Determine the (x, y) coordinate at the center of the cell enclosing the given text.  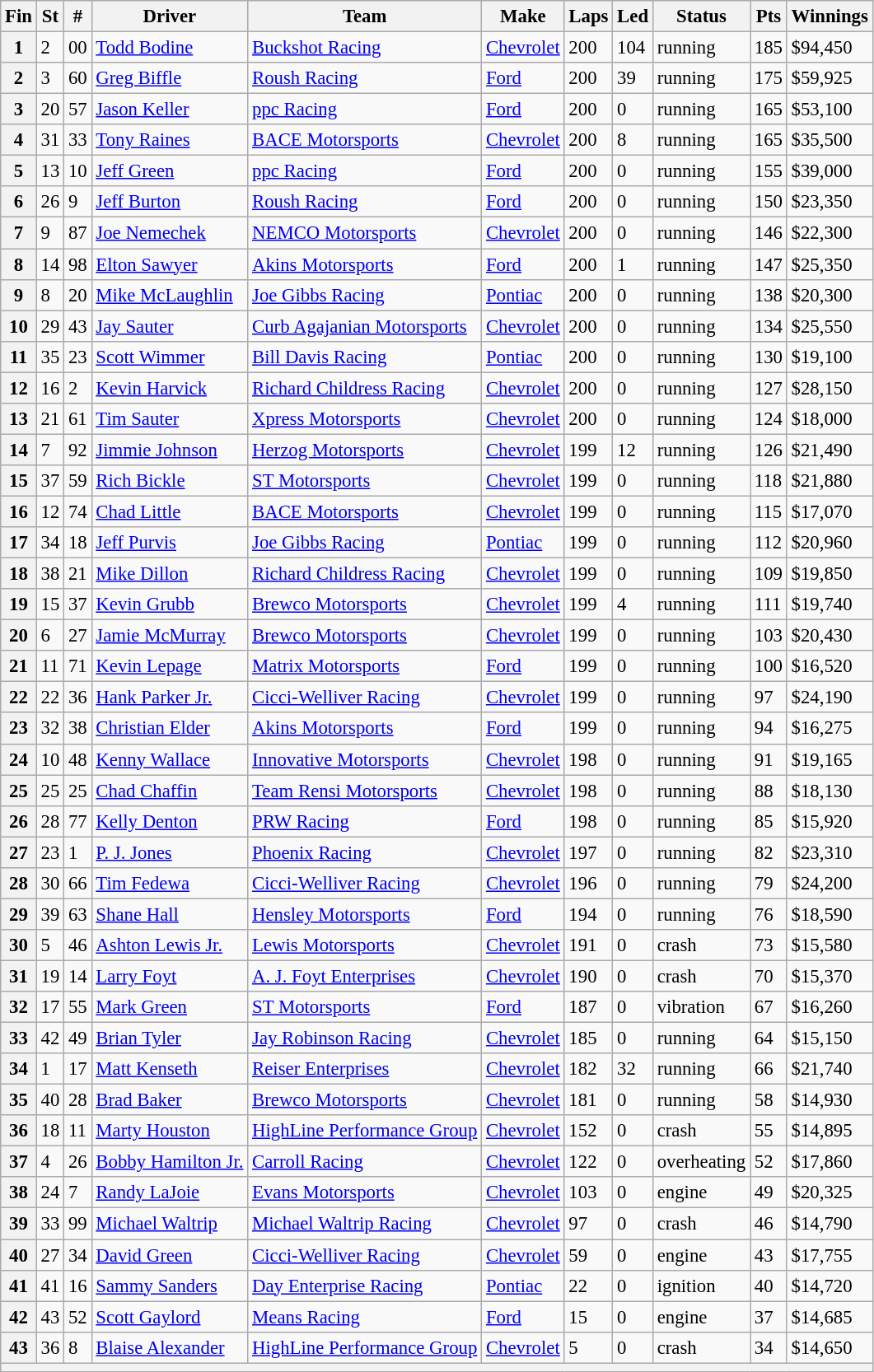
Randy LaJoie (170, 1193)
$20,325 (830, 1193)
Joe Nemechek (170, 233)
00 (77, 48)
111 (769, 604)
$16,275 (830, 729)
Elton Sawyer (170, 264)
70 (769, 976)
Rich Bickle (170, 481)
Innovative Motorsports (365, 759)
57 (77, 110)
Jay Sauter (170, 326)
Mike McLaughlin (170, 295)
92 (77, 450)
Chad Little (170, 511)
$17,755 (830, 1255)
87 (77, 233)
Kelly Denton (170, 821)
Carroll Racing (365, 1162)
Jamie McMurray (170, 636)
Laps (588, 16)
Buckshot Racing (365, 48)
$16,260 (830, 1007)
Hank Parker Jr. (170, 698)
David Green (170, 1255)
$17,860 (830, 1162)
197 (588, 852)
94 (769, 729)
Chad Chaffin (170, 791)
147 (769, 264)
$28,150 (830, 388)
Hensley Motorsports (365, 914)
Make (523, 16)
Mark Green (170, 1007)
Brad Baker (170, 1100)
175 (769, 78)
Todd Bodine (170, 48)
118 (769, 481)
$35,500 (830, 140)
Scott Wimmer (170, 357)
Larry Foyt (170, 976)
82 (769, 852)
Led (633, 16)
122 (588, 1162)
$53,100 (830, 110)
190 (588, 976)
Michael Waltrip (170, 1224)
Mike Dillon (170, 574)
$14,930 (830, 1100)
130 (769, 357)
Pts (769, 16)
Matt Kenseth (170, 1069)
$25,550 (830, 326)
Jimmie Johnson (170, 450)
$14,720 (830, 1286)
$15,920 (830, 821)
$19,850 (830, 574)
127 (769, 388)
Team Rensi Motorsports (365, 791)
Fin (19, 16)
181 (588, 1100)
Sammy Sanders (170, 1286)
Driver (170, 16)
88 (769, 791)
$18,590 (830, 914)
91 (769, 759)
$15,150 (830, 1038)
$25,350 (830, 264)
Bill Davis Racing (365, 357)
$19,100 (830, 357)
64 (769, 1038)
vibration (701, 1007)
77 (77, 821)
60 (77, 78)
Phoenix Racing (365, 852)
Team (365, 16)
Blaise Alexander (170, 1347)
$14,895 (830, 1131)
Winnings (830, 16)
$15,370 (830, 976)
Kevin Lepage (170, 666)
Jay Robinson Racing (365, 1038)
$24,200 (830, 884)
Reiser Enterprises (365, 1069)
$15,580 (830, 945)
Evans Motorsports (365, 1193)
Xpress Motorsports (365, 419)
134 (769, 326)
Shane Hall (170, 914)
$14,685 (830, 1317)
Scott Gaylord (170, 1317)
Kenny Wallace (170, 759)
P. J. Jones (170, 852)
$21,490 (830, 450)
100 (769, 666)
85 (769, 821)
Marty Houston (170, 1131)
Day Enterprise Racing (365, 1286)
Means Racing (365, 1317)
138 (769, 295)
63 (77, 914)
$17,070 (830, 511)
Herzog Motorsports (365, 450)
$20,430 (830, 636)
115 (769, 511)
48 (77, 759)
Bobby Hamilton Jr. (170, 1162)
$24,190 (830, 698)
71 (77, 666)
104 (633, 48)
$16,520 (830, 666)
Matrix Motorsports (365, 666)
$20,300 (830, 295)
PRW Racing (365, 821)
Kevin Harvick (170, 388)
$14,790 (830, 1224)
Jeff Green (170, 171)
194 (588, 914)
98 (77, 264)
$18,130 (830, 791)
Christian Elder (170, 729)
79 (769, 884)
St (49, 16)
Jeff Burton (170, 202)
$39,000 (830, 171)
112 (769, 543)
67 (769, 1007)
Tony Raines (170, 140)
Tim Fedewa (170, 884)
99 (77, 1224)
146 (769, 233)
74 (77, 511)
61 (77, 419)
$14,650 (830, 1347)
overheating (701, 1162)
155 (769, 171)
Curb Agajanian Motorsports (365, 326)
187 (588, 1007)
58 (769, 1100)
# (77, 16)
124 (769, 419)
$59,925 (830, 78)
$19,165 (830, 759)
Jason Keller (170, 110)
Greg Biffle (170, 78)
73 (769, 945)
NEMCO Motorsports (365, 233)
182 (588, 1069)
126 (769, 450)
191 (588, 945)
Status (701, 16)
$18,000 (830, 419)
ignition (701, 1286)
$94,450 (830, 48)
Lewis Motorsports (365, 945)
109 (769, 574)
$22,300 (830, 233)
196 (588, 884)
A. J. Foyt Enterprises (365, 976)
Michael Waltrip Racing (365, 1224)
$21,880 (830, 481)
Kevin Grubb (170, 604)
$23,350 (830, 202)
Tim Sauter (170, 419)
150 (769, 202)
76 (769, 914)
Ashton Lewis Jr. (170, 945)
$20,960 (830, 543)
$19,740 (830, 604)
152 (588, 1131)
Brian Tyler (170, 1038)
Jeff Purvis (170, 543)
$21,740 (830, 1069)
$23,310 (830, 852)
